Return (X, Y) of the center of cell containing provided text 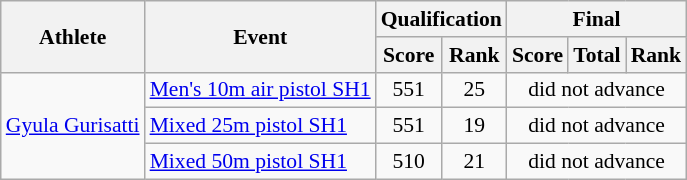
Event (260, 36)
25 (474, 90)
Final (596, 19)
Qualification (442, 19)
Total (596, 55)
Men's 10m air pistol SH1 (260, 90)
Athlete (73, 36)
21 (474, 162)
510 (409, 162)
Mixed 50m pistol SH1 (260, 162)
19 (474, 126)
Mixed 25m pistol SH1 (260, 126)
Gyula Gurisatti (73, 126)
